Detect which cell encompasses the target text, then output its (x, y) center coordinate. 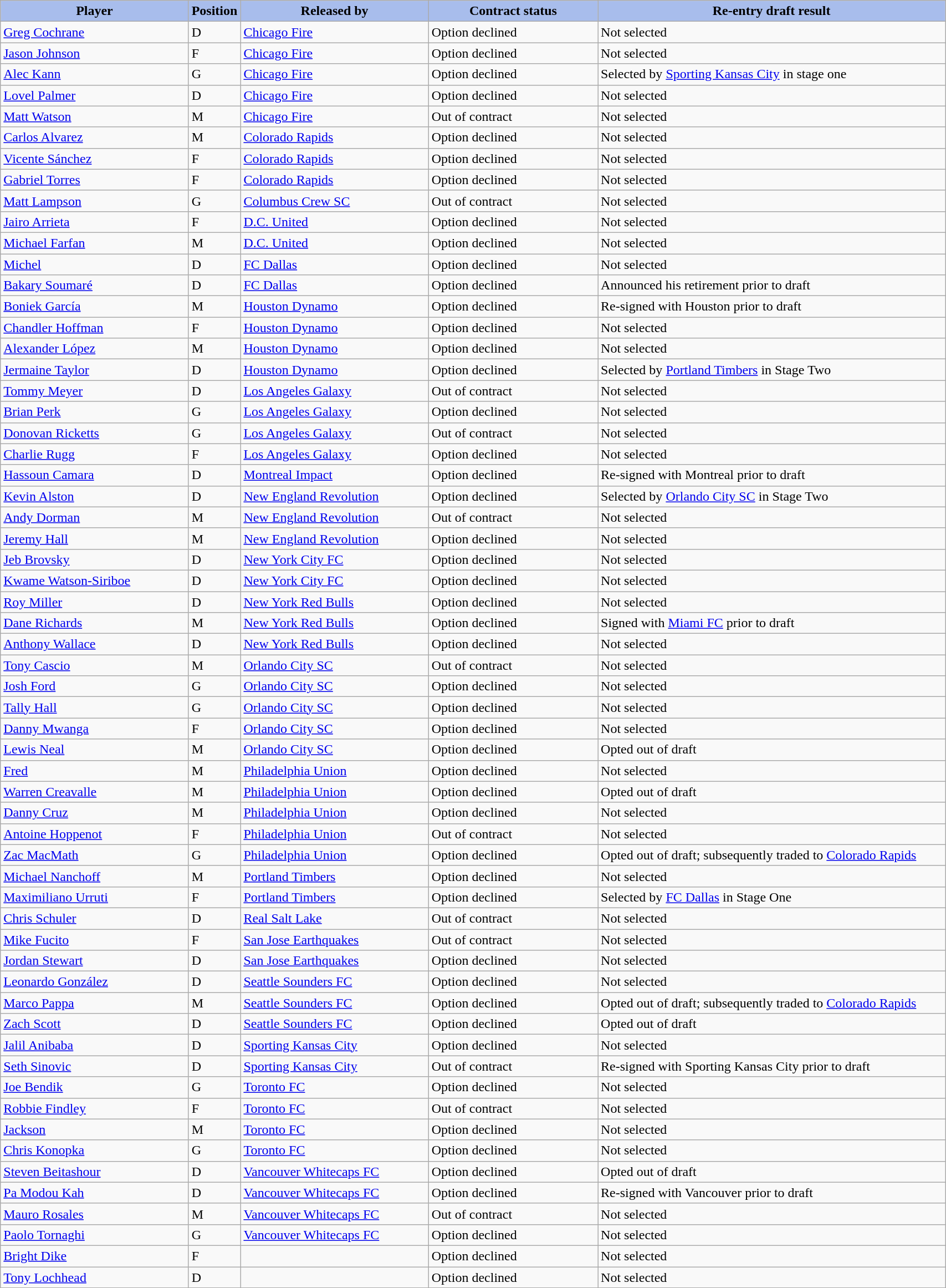
Chris Schuler (94, 918)
Zach Scott (94, 1024)
Jackson (94, 1129)
Steven Beitashour (94, 1172)
Michael Farfan (94, 243)
Tony Cascio (94, 665)
Andy Dorman (94, 517)
Real Salt Lake (335, 918)
Signed with Miami FC prior to draft (771, 623)
Released by (335, 11)
Dane Richards (94, 623)
Kevin Alston (94, 496)
Gabriel Torres (94, 180)
Pa Modou Kah (94, 1193)
Hassoun Camara (94, 475)
Marco Pappa (94, 1003)
Jason Johnson (94, 53)
Antoine Hoppenot (94, 834)
Bakary Soumaré (94, 286)
Lewis Neal (94, 750)
Selected by Orlando City SC in Stage Two (771, 496)
Jalil Anibaba (94, 1045)
Boniek García (94, 307)
Roy Miller (94, 602)
Selected by Portland Timbers in Stage Two (771, 370)
Fred (94, 771)
Re-signed with Houston prior to draft (771, 307)
Robbie Findley (94, 1108)
Re-signed with Vancouver prior to draft (771, 1193)
Leonardo González (94, 982)
Player (94, 11)
Announced his retirement prior to draft (771, 286)
Donovan Ricketts (94, 433)
Tony Lochhead (94, 1277)
Jordan Stewart (94, 961)
Position (214, 11)
Columbus Crew SC (335, 201)
Greg Cochrane (94, 32)
Selected by Sporting Kansas City in stage one (771, 74)
Kwame Watson-Siriboe (94, 581)
Alexander López (94, 349)
Selected by FC Dallas in Stage One (771, 897)
Paolo Tornaghi (94, 1235)
Lovel Palmer (94, 95)
Charlie Rugg (94, 454)
Anthony Wallace (94, 644)
Warren Creavalle (94, 792)
Chandler Hoffman (94, 328)
Alec Kann (94, 74)
Tally Hall (94, 707)
Jermaine Taylor (94, 370)
Zac MacMath (94, 855)
Vicente Sánchez (94, 159)
Jairo Arrieta (94, 222)
Mike Fucito (94, 940)
Chris Konopka (94, 1150)
Re-signed with Montreal prior to draft (771, 475)
Mauro Rosales (94, 1214)
Carlos Alvarez (94, 138)
Danny Mwanga (94, 729)
Jeremy Hall (94, 538)
Michael Nanchoff (94, 876)
Contract status (513, 11)
Montreal Impact (335, 475)
Re-signed with Sporting Kansas City prior to draft (771, 1066)
Michel (94, 264)
Danny Cruz (94, 813)
Re-entry draft result (771, 11)
Seth Sinovic (94, 1066)
Joe Bendik (94, 1087)
Tommy Meyer (94, 391)
Josh Ford (94, 686)
Brian Perk (94, 412)
Bright Dike (94, 1256)
Maximiliano Urruti (94, 897)
Matt Lampson (94, 201)
Jeb Brovsky (94, 559)
Matt Watson (94, 116)
